Return (x, y) of the center of cell containing provided text 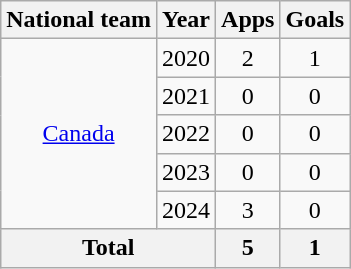
Total (108, 248)
5 (248, 248)
Year (186, 20)
Goals (315, 20)
2020 (186, 58)
National team (79, 20)
2021 (186, 96)
2022 (186, 134)
Canada (79, 134)
3 (248, 210)
2024 (186, 210)
2023 (186, 172)
Apps (248, 20)
2 (248, 58)
